Identify which cell holds the provided text, then report its (x, y) central coordinate. 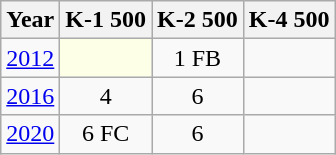
2012 (30, 58)
K-1 500 (106, 20)
6 FC (106, 134)
1 FB (198, 58)
4 (106, 96)
2016 (30, 96)
K-4 500 (289, 20)
K-2 500 (198, 20)
2020 (30, 134)
Year (30, 20)
